Extract the (x, y) coordinate from the center of the cell holding the provided text.  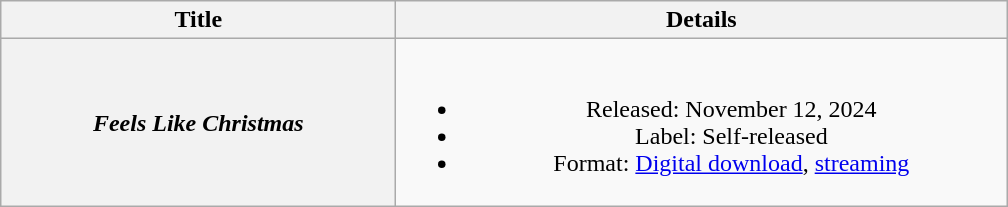
Details (702, 20)
Released: November 12, 2024Label: Self-releasedFormat: Digital download, streaming (702, 122)
Title (198, 20)
Feels Like Christmas (198, 122)
